Determine the [x, y] coordinate at the center of the cell enclosing the given text.  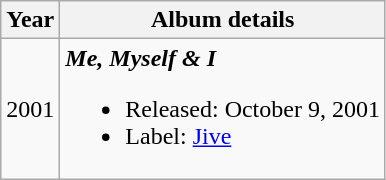
Year [30, 20]
Me, Myself & IReleased: October 9, 2001Label: Jive [223, 109]
2001 [30, 109]
Album details [223, 20]
